Extract the [X, Y] coordinate from the center of the cell holding the provided text.  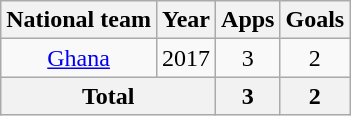
Goals [315, 20]
2017 [186, 58]
Total [108, 96]
Year [186, 20]
National team [79, 20]
Ghana [79, 58]
Apps [248, 20]
